For the text-containing cell, return its midpoint in (x, y) coordinate format. 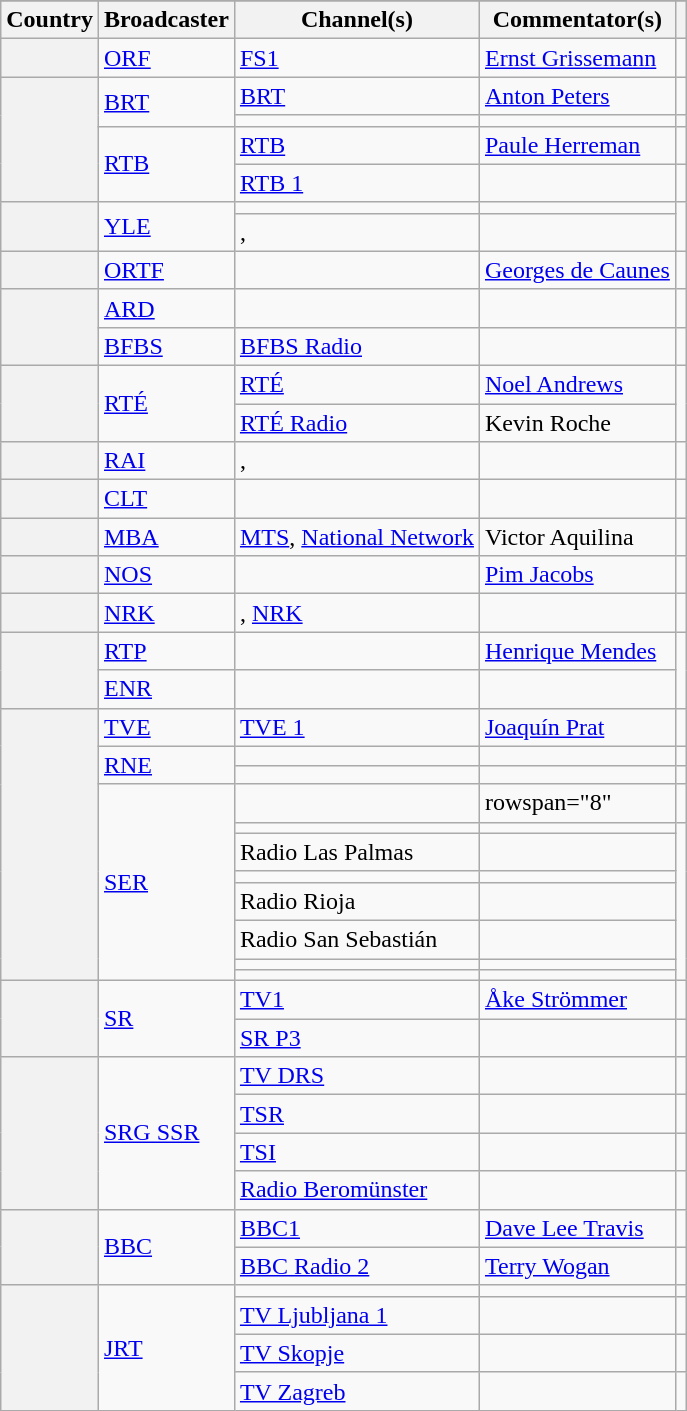
Radio San Sebastián (356, 939)
Victor Aquilina (577, 537)
RTÉ Radio (356, 423)
SR P3 (356, 1038)
RAI (166, 461)
Radio Rioja (356, 901)
FS1 (356, 58)
TV Ljubljana 1 (356, 1315)
TSI (356, 1152)
TVE 1 (356, 727)
BFBS (166, 346)
Pim Jacobs (577, 575)
MTS, National Network (356, 537)
Ernst Grissemann (577, 58)
Henrique Mendes (577, 651)
TV Zagreb (356, 1391)
JRT (166, 1348)
Radio Las Palmas (356, 852)
TSR (356, 1114)
Noel Andrews (577, 384)
YLE (166, 226)
SR (166, 1019)
BFBS Radio (356, 346)
Joaquín Prat (577, 727)
ORTF (166, 270)
BBC (166, 1247)
rowspan="8" (577, 803)
RTP (166, 651)
ENR (166, 689)
Dave Lee Travis (577, 1228)
TVE (166, 727)
Radio Beromünster (356, 1190)
Kevin Roche (577, 423)
Georges de Caunes (577, 270)
TV1 (356, 1000)
NOS (166, 575)
Country (50, 20)
SER (166, 882)
ARD (166, 308)
RNE (166, 765)
NRK (166, 613)
SRG SSR (166, 1133)
TV DRS (356, 1076)
Åke Strömmer (577, 1000)
BBC1 (356, 1228)
MBA (166, 537)
, NRK (356, 613)
Broadcaster (166, 20)
Paule Herreman (577, 145)
CLT (166, 499)
ORF (166, 58)
Anton Peters (577, 96)
RTB 1 (356, 183)
BBC Radio 2 (356, 1266)
Commentator(s) (577, 20)
Terry Wogan (577, 1266)
TV Skopje (356, 1353)
Channel(s) (356, 20)
